Provide the [x, y] coordinate of the cell's center where the given text is located.  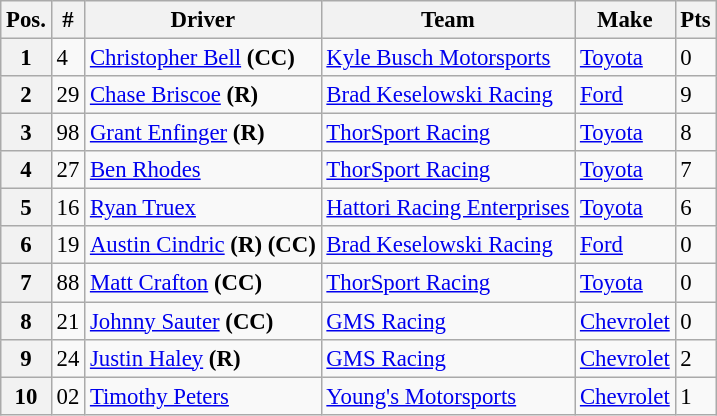
Team [448, 20]
98 [68, 133]
Timothy Peters [203, 396]
Christopher Bell (CC) [203, 58]
3 [26, 133]
Johnny Sauter (CC) [203, 321]
Matt Crafton (CC) [203, 283]
Grant Enfinger (R) [203, 133]
16 [68, 208]
21 [68, 321]
88 [68, 283]
Hattori Racing Enterprises [448, 208]
Driver [203, 20]
Make [625, 20]
Ryan Truex [203, 208]
5 [26, 208]
Austin Cindric (R) (CC) [203, 245]
Ben Rhodes [203, 170]
24 [68, 358]
Chase Briscoe (R) [203, 95]
29 [68, 95]
02 [68, 396]
Pts [696, 20]
27 [68, 170]
# [68, 20]
Justin Haley (R) [203, 358]
Young's Motorsports [448, 396]
Pos. [26, 20]
19 [68, 245]
Kyle Busch Motorsports [448, 58]
10 [26, 396]
